Find where the given text appears and provide that cell's center as (X, Y) coordinate. 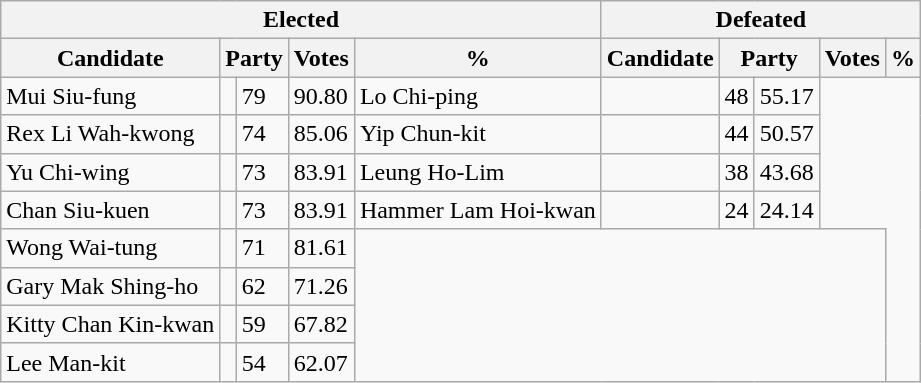
43.68 (786, 172)
55.17 (786, 96)
Yu Chi-wing (110, 172)
38 (736, 172)
Kitty Chan Kin-kwan (110, 324)
Mui Siu-fung (110, 96)
Rex Li Wah-kwong (110, 134)
Leung Ho-Lim (478, 172)
71 (262, 248)
Lo Chi-ping (478, 96)
71.26 (321, 286)
74 (262, 134)
Gary Mak Shing-ho (110, 286)
Elected (302, 20)
81.61 (321, 248)
Chan Siu-kuen (110, 210)
50.57 (786, 134)
Wong Wai-tung (110, 248)
Hammer Lam Hoi-kwan (478, 210)
85.06 (321, 134)
54 (262, 362)
79 (262, 96)
67.82 (321, 324)
62.07 (321, 362)
24.14 (786, 210)
62 (262, 286)
24 (736, 210)
44 (736, 134)
Defeated (760, 20)
90.80 (321, 96)
59 (262, 324)
48 (736, 96)
Yip Chun-kit (478, 134)
Lee Man-kit (110, 362)
